Detect which cell encompasses the target text, then output its [x, y] center coordinate. 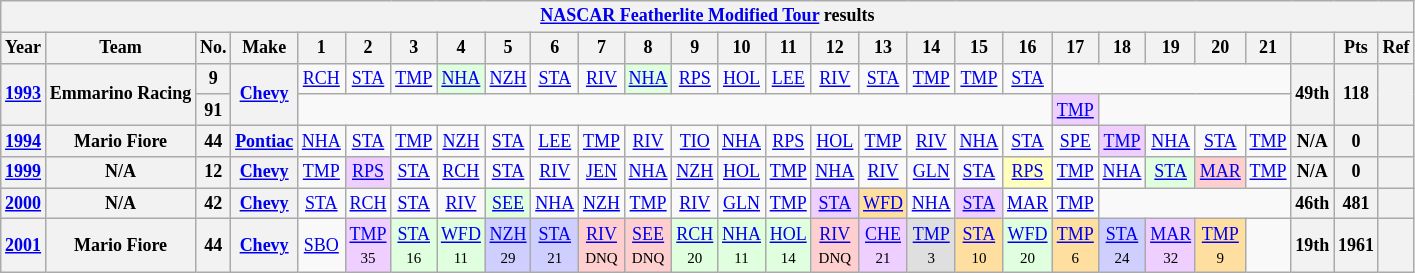
91 [214, 110]
TMP6 [1075, 246]
4 [462, 48]
No. [214, 48]
20 [1220, 48]
WFD [884, 204]
SPE [1075, 140]
WFD11 [462, 246]
TMP3 [931, 246]
TIO [695, 140]
19 [1171, 48]
Year [24, 48]
Emmarino Racing [120, 94]
1 [321, 48]
Pontiac [264, 140]
8 [648, 48]
Ref [1396, 48]
SBO [321, 246]
JEN [602, 172]
1999 [24, 172]
1994 [24, 140]
Make [264, 48]
NZH29 [508, 246]
49th [1312, 94]
MAR32 [1171, 246]
13 [884, 48]
18 [1122, 48]
14 [931, 48]
Pts [1356, 48]
STA10 [979, 246]
16 [1028, 48]
CHE21 [884, 246]
2000 [24, 204]
SEE [508, 204]
STA21 [555, 246]
1993 [24, 94]
3 [414, 48]
10 [742, 48]
17 [1075, 48]
481 [1356, 204]
21 [1268, 48]
5 [508, 48]
2001 [24, 246]
15 [979, 48]
19th [1312, 246]
STA16 [414, 246]
RCH20 [695, 246]
TMP35 [368, 246]
Team [120, 48]
NASCAR Featherlite Modified Tour results [708, 16]
2 [368, 48]
NHA11 [742, 246]
SEEDNQ [648, 246]
118 [1356, 94]
46th [1312, 204]
6 [555, 48]
TMP9 [1220, 246]
11 [788, 48]
WFD20 [1028, 246]
42 [214, 204]
7 [602, 48]
1961 [1356, 246]
STA24 [1122, 246]
HOL14 [788, 246]
